From the cell containing the given text, extract its center point as [x, y] coordinate. 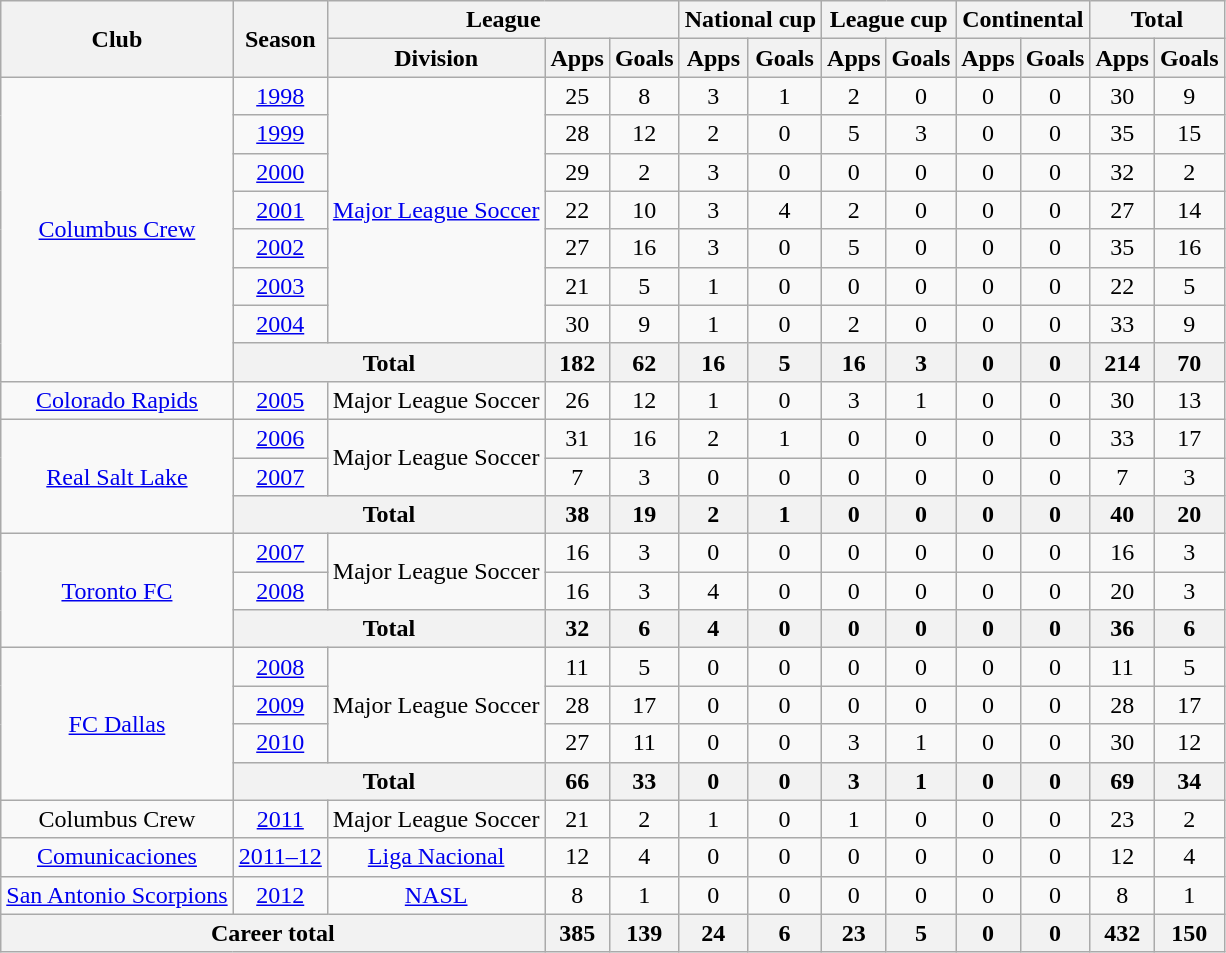
139 [644, 933]
1999 [280, 134]
19 [644, 515]
25 [577, 96]
29 [577, 172]
13 [1189, 400]
36 [1122, 629]
15 [1189, 134]
2006 [280, 438]
14 [1189, 210]
Colorado Rapids [117, 400]
League [503, 20]
385 [577, 933]
2011–12 [280, 857]
San Antonio Scorpions [117, 895]
2002 [280, 248]
10 [644, 210]
34 [1189, 781]
Continental [1023, 20]
Real Salt Lake [117, 476]
40 [1122, 515]
66 [577, 781]
150 [1189, 933]
NASL [436, 895]
24 [713, 933]
Club [117, 39]
31 [577, 438]
2004 [280, 324]
League cup [889, 20]
2010 [280, 743]
432 [1122, 933]
Career total [273, 933]
Toronto FC [117, 591]
69 [1122, 781]
70 [1189, 362]
2000 [280, 172]
National cup [750, 20]
FC Dallas [117, 724]
Division [436, 58]
2001 [280, 210]
2011 [280, 819]
26 [577, 400]
2012 [280, 895]
182 [577, 362]
2009 [280, 705]
2005 [280, 400]
214 [1122, 362]
Liga Nacional [436, 857]
Season [280, 39]
62 [644, 362]
2003 [280, 286]
38 [577, 515]
Comunicaciones [117, 857]
1998 [280, 96]
